Determine the [x, y] coordinate at the center of the cell enclosing the given text.  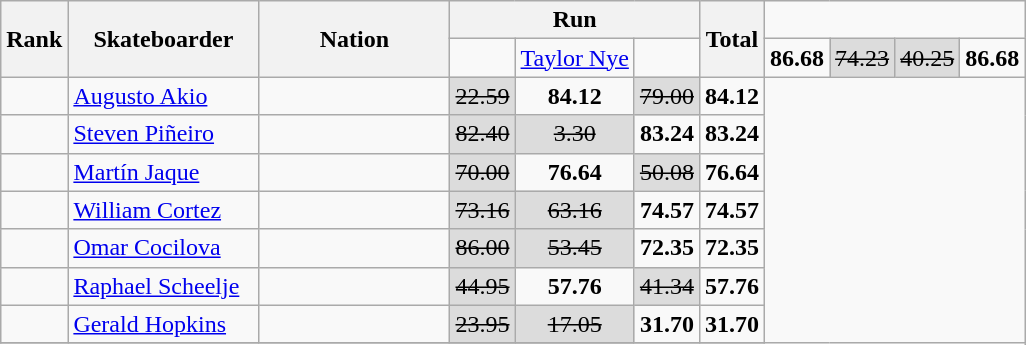
Augusto Akio [164, 96]
Gerald Hopkins [164, 324]
William Cortez [164, 210]
Run [574, 20]
22.59 [482, 96]
86.00 [482, 248]
70.00 [482, 172]
Nation [354, 39]
41.34 [666, 286]
63.16 [574, 210]
Taylor Nye [574, 58]
Rank [34, 39]
Martín Jaque [164, 172]
53.45 [574, 248]
Skateboarder [164, 39]
73.16 [482, 210]
Total [732, 39]
79.00 [666, 96]
50.08 [666, 172]
Steven Piñeiro [164, 134]
3.30 [574, 134]
82.40 [482, 134]
Omar Cocilova [164, 248]
23.95 [482, 324]
40.25 [928, 58]
17.05 [574, 324]
Raphael Scheelje [164, 286]
74.23 [862, 58]
44.95 [482, 286]
